Locate the cell with the specified text and output its [X, Y] center coordinate. 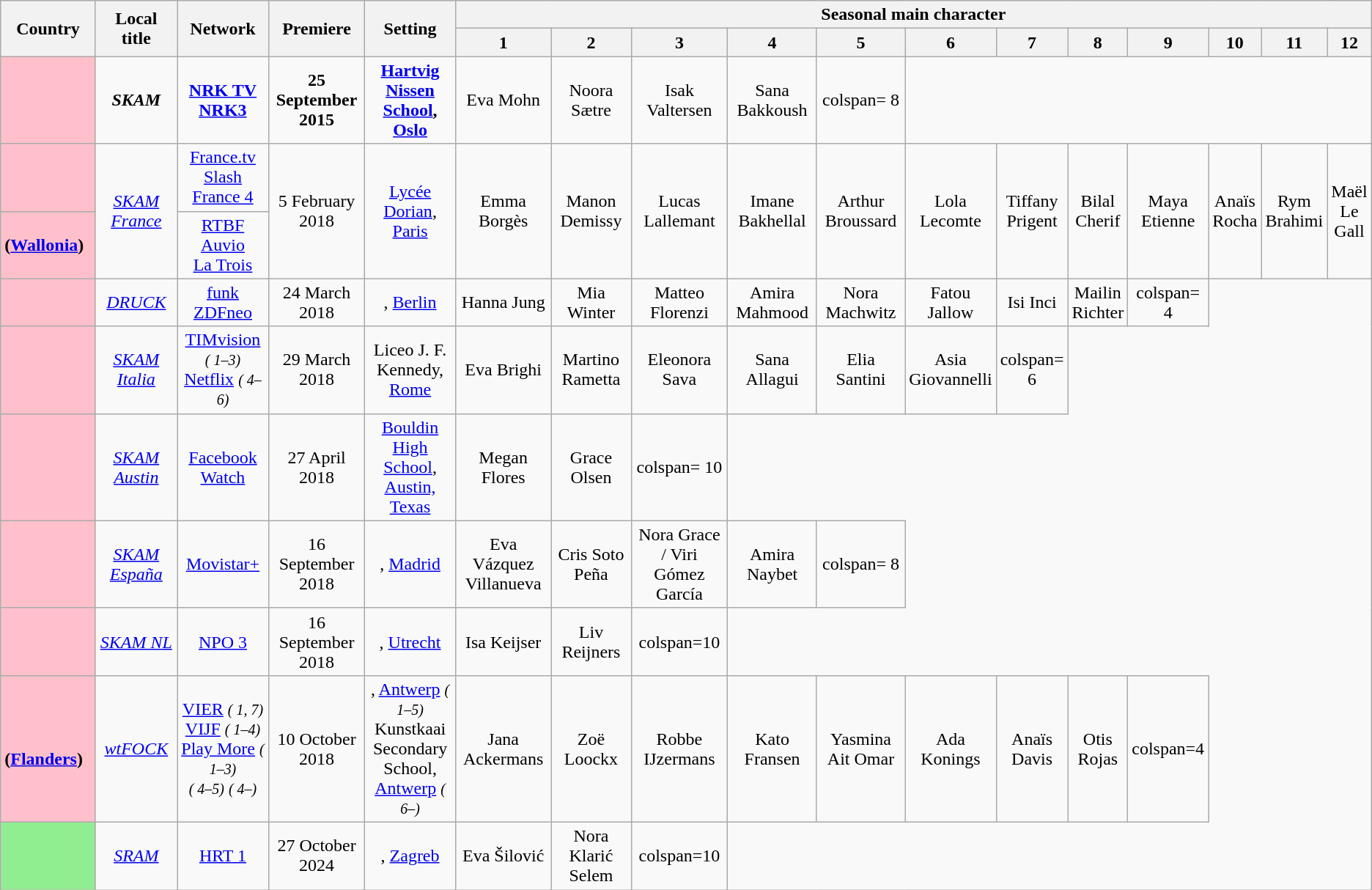
27 April 2018 [317, 467]
, Berlin [410, 302]
Asia Giovannelli [951, 369]
6 [951, 43]
SKAM Austin [136, 467]
colspan=4 [1168, 749]
10 October 2018 [317, 749]
funkZDFneo [223, 302]
wtFOCK [136, 749]
, Madrid [410, 564]
5 February 2018 [317, 211]
Network [223, 29]
Jana Ackermans [503, 749]
24 March 2018 [317, 302]
Anaïs Rocha [1235, 211]
10 [1235, 43]
Local title [136, 29]
Seasonal main character [913, 15]
Elia Santini [860, 369]
Liceo J. F. Kennedy, Rome [410, 369]
Country [48, 29]
Liv Reijners [591, 641]
Rym Brahimi [1294, 211]
Matteo Florenzi [679, 302]
5 [860, 43]
RTBF AuvioLa Trois [223, 245]
Noora Sætre [591, 100]
Emma Borgès [503, 211]
29 March 2018 [317, 369]
TIMvision ( 1–3) Netflix ( 4–6) [223, 369]
Eva Mohn [503, 100]
Amira Naybet [772, 564]
Isi Inci [1032, 302]
Lucas Lallemant [679, 211]
Tiffany Prigent [1032, 211]
Eleonora Sava [679, 369]
2 [591, 43]
NPO 3 [223, 641]
SRAM [136, 856]
, Zagreb [410, 856]
Eva Brighi [503, 369]
Nora Grace / Viri Gómez García [679, 564]
9 [1168, 43]
Grace Olsen [591, 467]
SKAM France [136, 211]
, Antwerp ( 1–5)Kunstkaai Secondary School, Antwerp ( 6–) [410, 749]
Sana Bakkoush [772, 100]
Maya Etienne [1168, 211]
Setting [410, 29]
1 [503, 43]
Bilal Cherif [1098, 211]
Sana Allagui [772, 369]
27 October 2024 [317, 856]
3 [679, 43]
Martino Rametta [591, 369]
Imane Bakhellal [772, 211]
Amira Mahmood [772, 302]
(Wallonia) [48, 245]
NRK TVNRK3 [223, 100]
Bouldin High School, Austin, Texas [410, 467]
12 [1350, 43]
25 September 2015 [317, 100]
Mia Winter [591, 302]
Zoë Loockx [591, 749]
HRT 1 [223, 856]
SKAM España [136, 564]
Premiere [317, 29]
Robbe IJzermans [679, 749]
Hanna Jung [503, 302]
Lola Lecomte [951, 211]
8 [1098, 43]
Fatou Jallow [951, 302]
Lycée Dorian, Paris [410, 211]
SKAM [136, 100]
colspan= 10 [679, 467]
Nora Klarić Selem [591, 856]
Manon Demissy [591, 211]
Hartvig Nissen School, Oslo [410, 100]
Isak Valtersen [679, 100]
(Flanders) [48, 749]
SKAM NL [136, 641]
7 [1032, 43]
Eva Šilović [503, 856]
Eva Vázquez Villanueva [503, 564]
Maël Le Gall [1350, 211]
Megan Flores [503, 467]
Kato Fransen [772, 749]
Mailin Richter [1098, 302]
Yasmina Ait Omar [860, 749]
Nora Machwitz [860, 302]
, Utrecht [410, 641]
Otis Rojas [1098, 749]
Anaïs Davis [1032, 749]
France.tv SlashFrance 4 [223, 177]
Ada Konings [951, 749]
Movistar+ [223, 564]
Cris Soto Peña [591, 564]
11 [1294, 43]
Facebook Watch [223, 467]
colspan= 6 [1032, 369]
Arthur Broussard [860, 211]
Isa Keijser [503, 641]
4 [772, 43]
colspan= 4 [1168, 302]
DRUCK [136, 302]
VIER ( 1, 7)VIJF ( 1–4)Play More ( 1–3) ( 4–5) ( 4–) [223, 749]
SKAM Italia [136, 369]
